Return the (x, y) coordinate for the center point of the cell that contains the specified text.  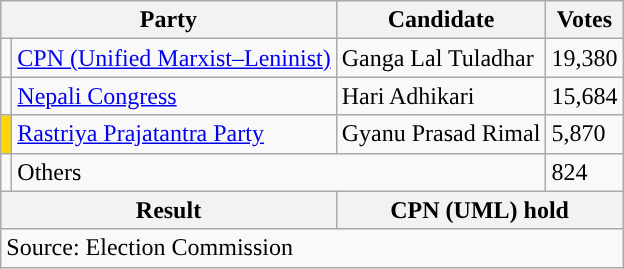
15,684 (584, 96)
Hari Adhikari (441, 96)
Others (279, 172)
CPN (UML) hold (480, 210)
Ganga Lal Tuladhar (441, 58)
Votes (584, 20)
19,380 (584, 58)
Party (168, 20)
Source: Election Commission (312, 248)
CPN (Unified Marxist–Leninist) (174, 58)
Rastriya Prajatantra Party (174, 134)
824 (584, 172)
Result (168, 210)
Gyanu Prasad Rimal (441, 134)
Nepali Congress (174, 96)
5,870 (584, 134)
Candidate (441, 20)
